Capture the cell that displays the provided text and extract its (x, y) central coordinate. 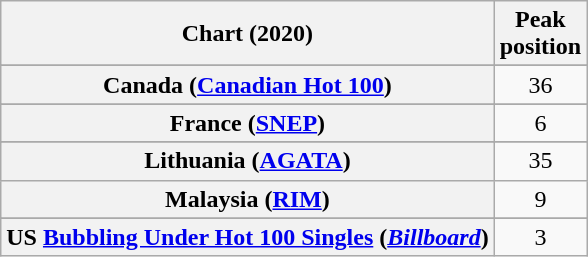
US Bubbling Under Hot 100 Singles (Billboard) (248, 237)
3 (540, 237)
Malaysia (RIM) (248, 199)
Canada (Canadian Hot 100) (248, 85)
Chart (2020) (248, 34)
6 (540, 123)
Lithuania (AGATA) (248, 161)
Peakposition (540, 34)
35 (540, 161)
9 (540, 199)
36 (540, 85)
France (SNEP) (248, 123)
